Identify which cell holds the provided text, then report its (X, Y) central coordinate. 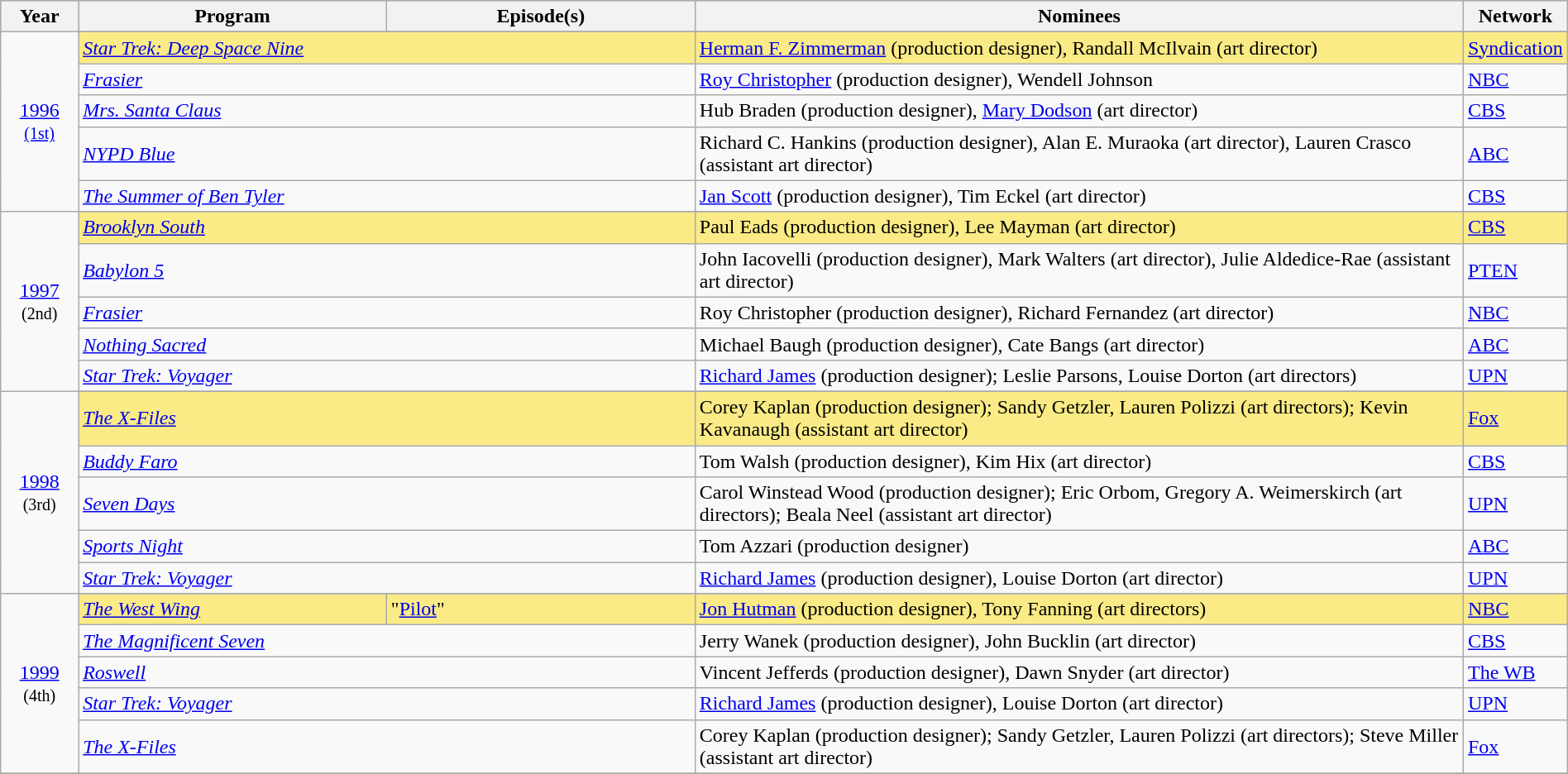
The Summer of Ben Tyler (387, 196)
1998(3rd) (40, 492)
Babylon 5 (387, 270)
Tom Azzari (production designer) (1078, 547)
Carol Winstead Wood (production designer); Eric Orbom, Gregory A. Weimerskirch (art directors); Beala Neel (assistant art director) (1078, 504)
Program (233, 17)
Syndication (1515, 48)
Jan Scott (production designer), Tim Eckel (art director) (1078, 196)
Michael Baugh (production designer), Cate Bangs (art director) (1078, 344)
NYPD Blue (387, 154)
Corey Kaplan (production designer); Sandy Getzler, Lauren Polizzi (art directors); Steve Miller (assistant art director) (1078, 746)
Sports Night (387, 547)
Buddy Faro (387, 461)
Nothing Sacred (387, 344)
Herman F. Zimmerman (production designer), Randall McIlvain (art director) (1078, 48)
Year (40, 17)
Vincent Jefferds (production designer), Dawn Snyder (art director) (1078, 672)
Hub Braden (production designer), Mary Dodson (art director) (1078, 111)
PTEN (1515, 270)
Richard James (production designer); Leslie Parsons, Louise Dorton (art directors) (1078, 375)
Episode(s) (541, 17)
The West Wing (233, 609)
Network (1515, 17)
Seven Days (387, 504)
Jon Hutman (production designer), Tony Fanning (art directors) (1078, 609)
Nominees (1078, 17)
John Iacovelli (production designer), Mark Walters (art director), Julie Aldedice-Rae (assistant art director) (1078, 270)
Richard C. Hankins (production designer), Alan E. Muraoka (art director), Lauren Crasco (assistant art director) (1078, 154)
Mrs. Santa Claus (387, 111)
Jerry Wanek (production designer), John Bucklin (art director) (1078, 641)
Roy Christopher (production designer), Richard Fernandez (art director) (1078, 313)
1999(4th) (40, 683)
The WB (1515, 672)
"Pilot" (541, 609)
Roswell (387, 672)
Paul Eads (production designer), Lee Mayman (art director) (1078, 227)
The Magnificent Seven (387, 641)
Corey Kaplan (production designer); Sandy Getzler, Lauren Polizzi (art directors); Kevin Kavanaugh (assistant art director) (1078, 418)
1996(1st) (40, 122)
Roy Christopher (production designer), Wendell Johnson (1078, 79)
Star Trek: Deep Space Nine (387, 48)
Brooklyn South (387, 227)
Tom Walsh (production designer), Kim Hix (art director) (1078, 461)
1997(2nd) (40, 301)
